Return (X, Y) of the center of cell containing provided text 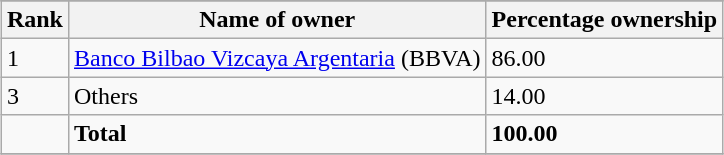
Rank (34, 20)
100.00 (604, 134)
Percentage ownership (604, 20)
Others (277, 96)
14.00 (604, 96)
1 (34, 58)
Banco Bilbao Vizcaya Argentaria (BBVA) (277, 58)
Name of owner (277, 20)
3 (34, 96)
86.00 (604, 58)
Total (277, 134)
